Provide the [X, Y] coordinate of the cell's center where the given text is located.  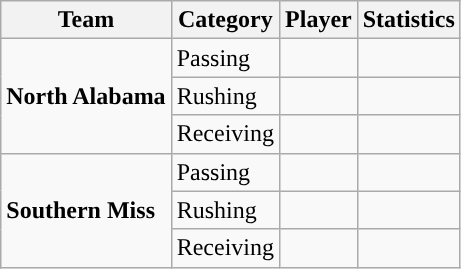
Team [86, 20]
Category [225, 20]
Player [319, 20]
North Alabama [86, 96]
Southern Miss [86, 210]
Statistics [408, 20]
